Detect which cell encompasses the target text, then output its [x, y] center coordinate. 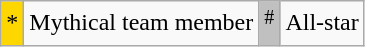
* [12, 24]
Mythical team member [142, 24]
# [270, 24]
All-star [322, 24]
